Return (X, Y) of the center of cell containing provided text 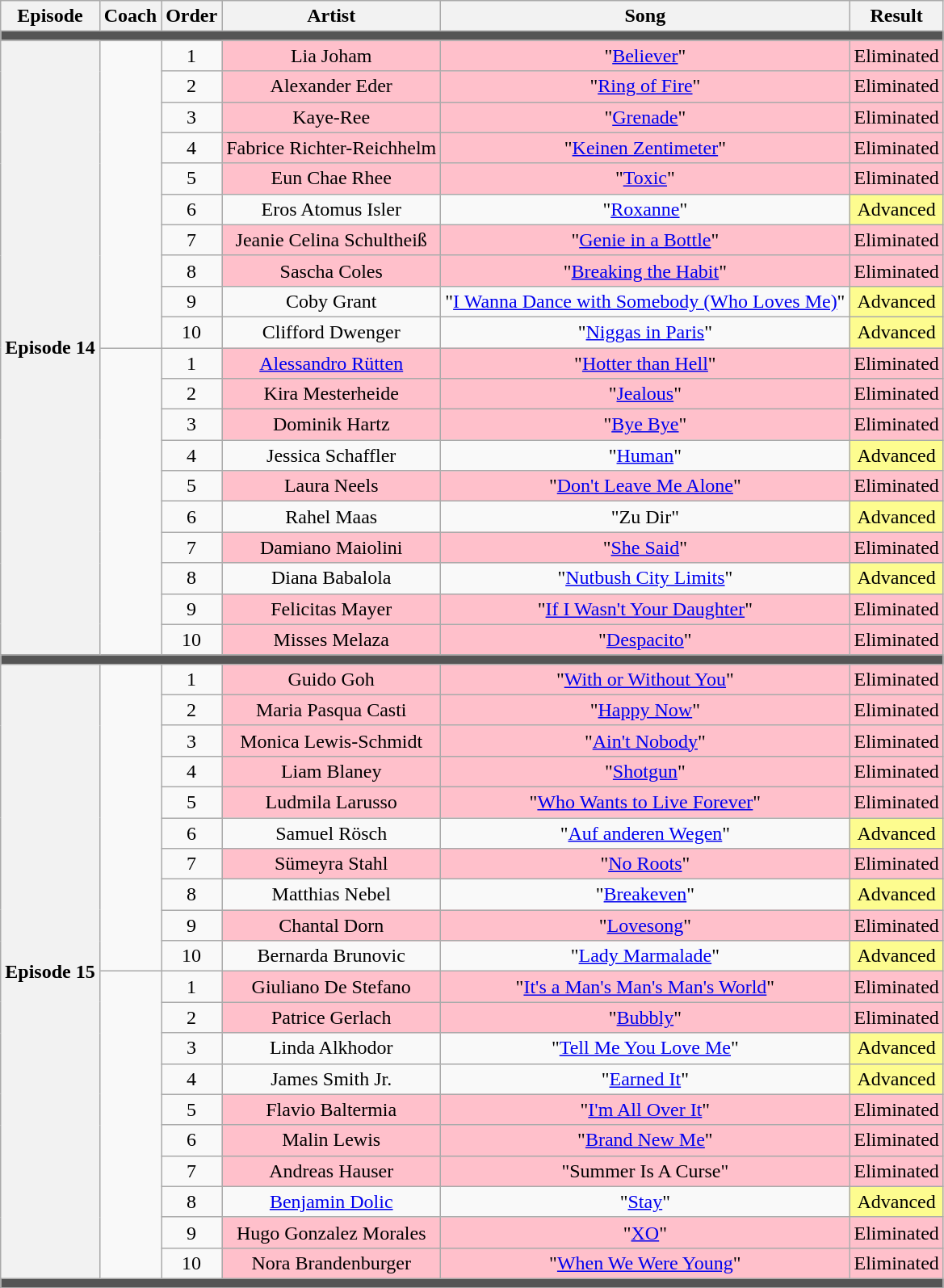
"If I Wasn't Your Daughter" (645, 609)
Matthias Nebel (331, 895)
Samuel Rösch (331, 833)
Benjamin Dolic (331, 1202)
Chantal Dorn (331, 925)
Episode 15 (50, 971)
Damiano Maiolini (331, 548)
Result (896, 16)
"Ring of Fire" (645, 86)
"Niggas in Paris" (645, 332)
Artist (331, 16)
"Despacito" (645, 640)
"Toxic" (645, 178)
"Shotgun" (645, 771)
"She Said" (645, 548)
Fabrice Richter-Reichhelm (331, 148)
Coach (130, 16)
"With or Without You" (645, 679)
Andreas Hauser (331, 1171)
Guido Goh (331, 679)
Maria Pasqua Casti (331, 710)
"No Roots" (645, 864)
Giuliano De Stefano (331, 987)
"Tell Me You Love Me" (645, 1048)
"Breaking the Habit" (645, 271)
Kaye-Ree (331, 117)
Jeanie Celina Schultheiß (331, 240)
Alexander Eder (331, 86)
Linda Alkhodor (331, 1048)
"Lovesong" (645, 925)
"Lady Marmalade" (645, 956)
Misses Melaza (331, 640)
"Who Wants to Live Forever" (645, 802)
James Smith Jr. (331, 1079)
Jessica Schaffler (331, 455)
Patrice Gerlach (331, 1017)
"Don't Leave Me Alone" (645, 486)
Malin Lewis (331, 1140)
Order (192, 16)
Episode 14 (50, 347)
Flavio Baltermia (331, 1110)
Alessandro Rütten (331, 363)
"Happy Now" (645, 710)
"Grenade" (645, 117)
Coby Grant (331, 301)
"Breakeven" (645, 895)
Felicitas Mayer (331, 609)
Song (645, 16)
"Human" (645, 455)
"Ain't Nobody" (645, 740)
Monica Lewis-Schmidt (331, 740)
"Believer" (645, 56)
"XO" (645, 1232)
Sascha Coles (331, 271)
"When We Were Young" (645, 1263)
"Genie in a Bottle" (645, 240)
Hugo Gonzalez Morales (331, 1232)
"Bye Bye" (645, 425)
"Jealous" (645, 394)
Dominik Hartz (331, 425)
"It's a Man's Man's Man's World" (645, 987)
"I'm All Over It" (645, 1110)
"Summer Is A Curse" (645, 1171)
"Hotter than Hell" (645, 363)
"Bubbly" (645, 1017)
"Auf anderen Wegen" (645, 833)
"Keinen Zentimeter" (645, 148)
Laura Neels (331, 486)
Lia Joham (331, 56)
"Brand New Me" (645, 1140)
Ludmila Larusso (331, 802)
Bernarda Brunovic (331, 956)
Clifford Dwenger (331, 332)
Episode (50, 16)
Diana Babalola (331, 578)
Liam Blaney (331, 771)
Nora Brandenburger (331, 1263)
Sümeyra Stahl (331, 864)
"I Wanna Dance with Somebody (Who Loves Me)" (645, 301)
"Stay" (645, 1202)
Kira Mesterheide (331, 394)
"Nutbush City Limits" (645, 578)
"Roxanne" (645, 209)
"Earned It" (645, 1079)
Rahel Maas (331, 517)
Eun Chae Rhee (331, 178)
Eros Atomus Isler (331, 209)
"Zu Dir" (645, 517)
